Scan for the cell matching the given text and deliver its [x, y] coordinate at center. 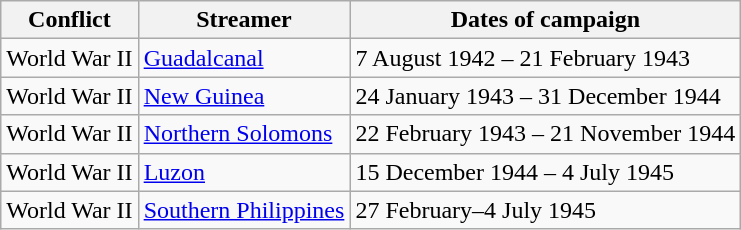
New Guinea [244, 96]
Dates of campaign [546, 20]
27 February–4 July 1945 [546, 210]
22 February 1943 – 21 November 1944 [546, 134]
Northern Solomons [244, 134]
15 December 1944 – 4 July 1945 [546, 172]
Guadalcanal [244, 58]
7 August 1942 – 21 February 1943 [546, 58]
Streamer [244, 20]
24 January 1943 – 31 December 1944 [546, 96]
Luzon [244, 172]
Conflict [70, 20]
Southern Philippines [244, 210]
